Output the [X, Y] coordinate of the center of the cell containing the given text.  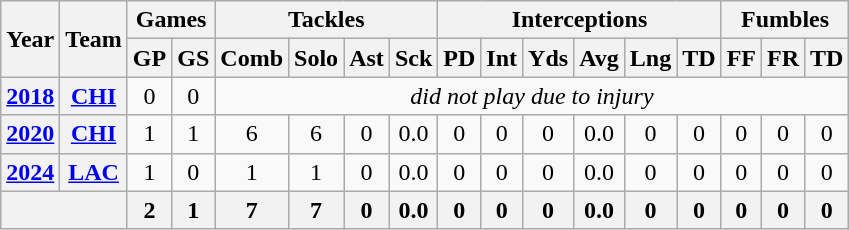
2018 [30, 96]
2 [149, 210]
Year [30, 39]
FF [741, 58]
Games [170, 20]
FR [784, 58]
Avg [600, 58]
Int [502, 58]
Ast [367, 58]
Tackles [326, 20]
2024 [30, 172]
LAC [94, 172]
GS [194, 58]
GP [149, 58]
Interceptions [580, 20]
2020 [30, 134]
Fumbles [785, 20]
Yds [548, 58]
Solo [316, 58]
Comb [252, 58]
PD [460, 58]
did not play due to injury [532, 96]
Lng [650, 58]
Team [94, 39]
Sck [413, 58]
